Search for the cell housing the specified text and yield its [X, Y] center coordinate. 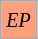
EP [19, 20]
